Find where the given text appears and provide that cell's center as [X, Y] coordinate. 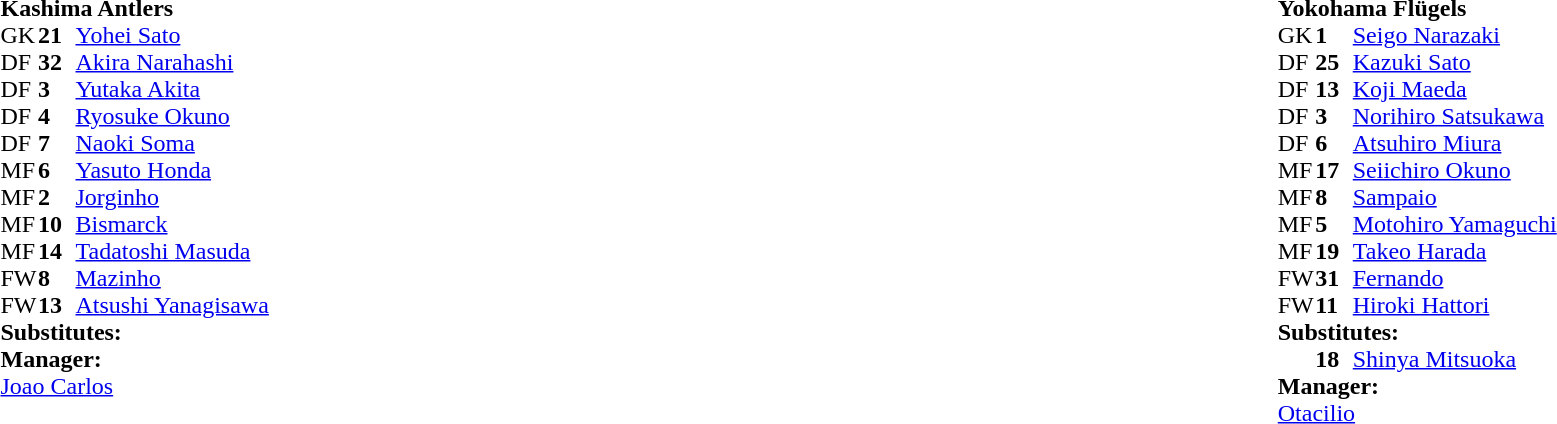
Ryosuke Okuno [172, 116]
2 [57, 198]
Joao Carlos [134, 386]
Yasuto Honda [172, 170]
Hiroki Hattori [1455, 306]
Yutaka Akita [172, 90]
Mazinho [172, 278]
5 [1334, 224]
Takeo Harada [1455, 252]
10 [57, 224]
Seiichiro Okuno [1455, 170]
Sampaio [1455, 198]
Norihiro Satsukawa [1455, 116]
25 [1334, 62]
Fernando [1455, 278]
1 [1334, 36]
21 [57, 36]
14 [57, 252]
Atsushi Yanagisawa [172, 306]
4 [57, 116]
Bismarck [172, 224]
32 [57, 62]
Yohei Sato [172, 36]
Seigo Narazaki [1455, 36]
7 [57, 144]
Atsuhiro Miura [1455, 144]
18 [1334, 360]
Akira Narahashi [172, 62]
Motohiro Yamaguchi [1455, 224]
Kazuki Sato [1455, 62]
Naoki Soma [172, 144]
Koji Maeda [1455, 90]
Tadatoshi Masuda [172, 252]
Jorginho [172, 198]
31 [1334, 278]
17 [1334, 170]
11 [1334, 306]
19 [1334, 252]
Shinya Mitsuoka [1455, 360]
